Capture the cell that displays the provided text and extract its (X, Y) central coordinate. 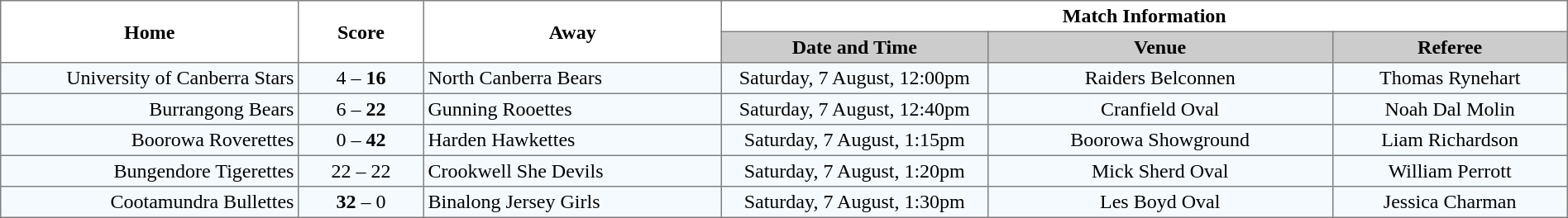
Thomas Rynehart (1450, 78)
Match Information (1145, 17)
Saturday, 7 August, 12:40pm (854, 109)
William Perrott (1450, 171)
Saturday, 7 August, 1:20pm (854, 171)
Gunning Rooettes (572, 109)
Burrangong Bears (150, 109)
Liam Richardson (1450, 140)
Referee (1450, 47)
Saturday, 7 August, 1:30pm (854, 202)
Date and Time (854, 47)
Cootamundra Bullettes (150, 202)
Venue (1159, 47)
4 – 16 (361, 78)
Saturday, 7 August, 12:00pm (854, 78)
Cranfield Oval (1159, 109)
Bungendore Tigerettes (150, 171)
Home (150, 31)
Harden Hawkettes (572, 140)
Crookwell She Devils (572, 171)
Boorowa Roverettes (150, 140)
22 – 22 (361, 171)
Les Boyd Oval (1159, 202)
North Canberra Bears (572, 78)
Away (572, 31)
32 – 0 (361, 202)
Raiders Belconnen (1159, 78)
Jessica Charman (1450, 202)
Saturday, 7 August, 1:15pm (854, 140)
Noah Dal Molin (1450, 109)
Boorowa Showground (1159, 140)
Mick Sherd Oval (1159, 171)
0 – 42 (361, 140)
Binalong Jersey Girls (572, 202)
University of Canberra Stars (150, 78)
Score (361, 31)
6 – 22 (361, 109)
